Output the [x, y] coordinate of the center of the cell containing the given text.  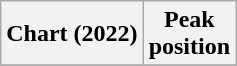
Chart (2022) [72, 34]
Peakposition [189, 34]
